Scan for the cell matching the given text and deliver its [x, y] coordinate at center. 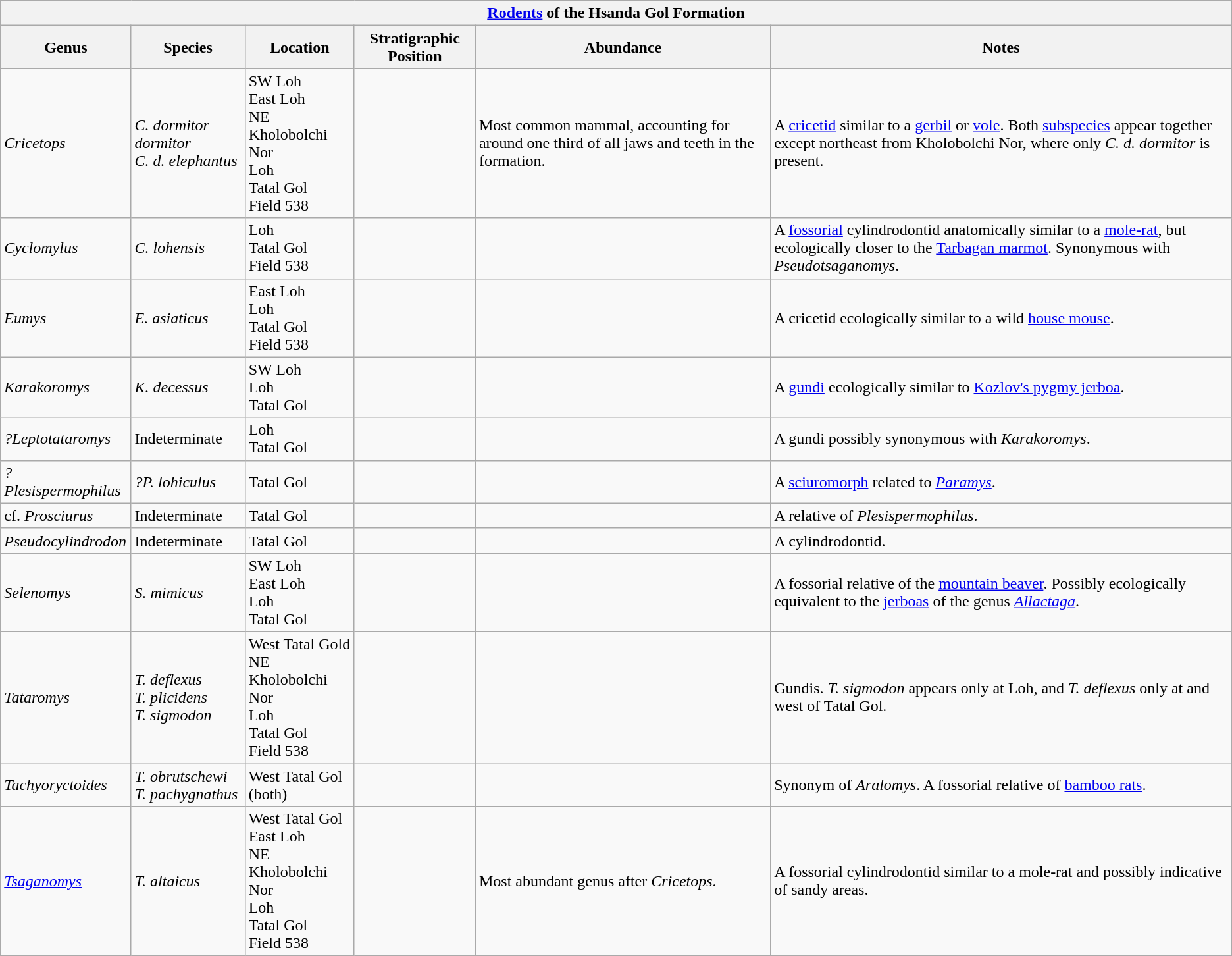
Tataromys [66, 697]
A fossorial cylindrodontid anatomically similar to a mole-rat, but ecologically closer to the Tarbagan marmot. Synonymous with Pseudotsaganomys. [1002, 248]
SW LohEast LohLohTatal Gol [299, 593]
?Plesispermophilus [66, 482]
Abundance [623, 47]
A sciuromorph related to Paramys. [1002, 482]
?P. lohiculus [188, 482]
Most abundant genus after Cricetops. [623, 881]
K. decessus [188, 387]
West Tatal GoldNE Kholobolchi NorLohTatal GolField 538 [299, 697]
Tachyoryctoides [66, 785]
Genus [66, 47]
?Leptotataromys [66, 438]
Synonym of Aralomys. A fossorial relative of bamboo rats. [1002, 785]
A cylindrodontid. [1002, 541]
A cricetid ecologically similar to a wild house mouse. [1002, 317]
Cricetops [66, 144]
Tsaganomys [66, 881]
Species [188, 47]
T. altaicus [188, 881]
West Tatal GolEast LohNE Kholobolchi NorLohTatal GolField 538 [299, 881]
C. dormitor dormitorC. d. elephantus [188, 144]
cf. Prosciurus [66, 516]
Location [299, 47]
Karakoromys [66, 387]
Stratigraphic Position [415, 47]
A relative of Plesispermophilus. [1002, 516]
LohTatal Gol [299, 438]
C. lohensis [188, 248]
Pseudocylindrodon [66, 541]
Selenomys [66, 593]
Gundis. T. sigmodon appears only at Loh, and T. deflexus only at and west of Tatal Gol. [1002, 697]
Eumys [66, 317]
A cricetid similar to a gerbil or vole. Both subspecies appear together except northeast from Kholobolchi Nor, where only C. d. dormitor is present. [1002, 144]
LohTatal GolField 538 [299, 248]
A gundi possibly synonymous with Karakoromys. [1002, 438]
T. obrutschewiT. pachygnathus [188, 785]
A fossorial relative of the mountain beaver. Possibly ecologically equivalent to the jerboas of the genus Allactaga. [1002, 593]
SW LohLohTatal Gol [299, 387]
East LohLohTatal GolField 538 [299, 317]
S. mimicus [188, 593]
A gundi ecologically similar to Kozlov's pygmy jerboa. [1002, 387]
West Tatal Gol (both) [299, 785]
A fossorial cylindrodontid similar to a mole-rat and possibly indicative of sandy areas. [1002, 881]
Most common mammal, accounting for around one third of all jaws and teeth in the formation. [623, 144]
Cyclomylus [66, 248]
E. asiaticus [188, 317]
T. deflexusT. plicidensT. sigmodon [188, 697]
Notes [1002, 47]
SW LohEast LohNE Kholobolchi NorLohTatal GolField 538 [299, 144]
Rodents of the Hsanda Gol Formation [616, 13]
